Detect which cell encompasses the target text, then output its [x, y] center coordinate. 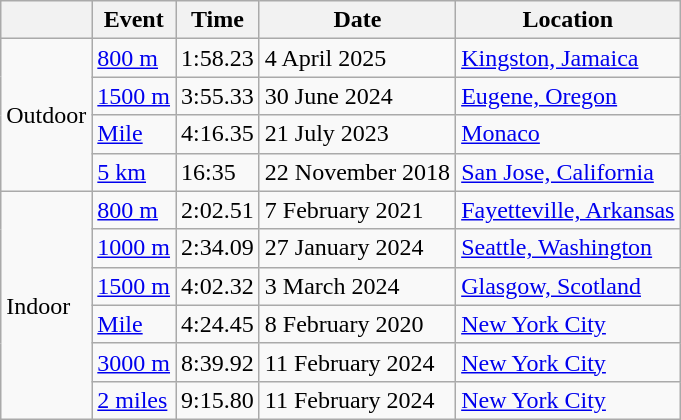
2:02.51 [218, 210]
Kingston, Jamaica [568, 58]
3:55.33 [218, 96]
3000 m [134, 362]
San Jose, California [568, 172]
Time [218, 20]
27 January 2024 [357, 248]
Seattle, Washington [568, 248]
2:34.09 [218, 248]
21 July 2023 [357, 134]
8:39.92 [218, 362]
30 June 2024 [357, 96]
3 March 2024 [357, 286]
4:24.45 [218, 324]
Location [568, 20]
1000 m [134, 248]
Fayetteville, Arkansas [568, 210]
1:58.23 [218, 58]
4:02.32 [218, 286]
4:16.35 [218, 134]
9:15.80 [218, 400]
2 miles [134, 400]
4 April 2025 [357, 58]
Date [357, 20]
5 km [134, 172]
Indoor [46, 305]
8 February 2020 [357, 324]
Eugene, Oregon [568, 96]
Monaco [568, 134]
7 February 2021 [357, 210]
22 November 2018 [357, 172]
Outdoor [46, 115]
16:35 [218, 172]
Glasgow, Scotland [568, 286]
Event [134, 20]
